For the text-containing cell, return its midpoint in [X, Y] coordinate format. 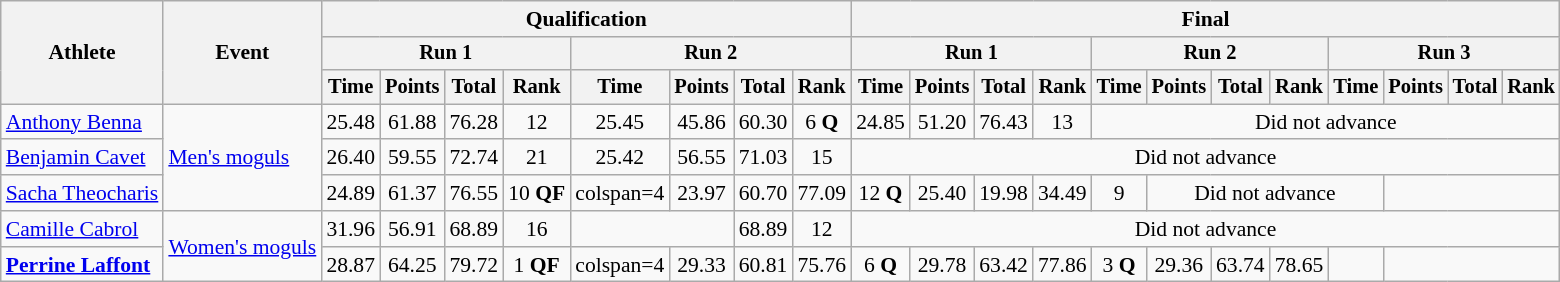
Camille Cabrol [82, 229]
Anthony Benna [82, 122]
10 QF [536, 193]
77.09 [822, 193]
Sacha Theocharis [82, 193]
72.74 [474, 158]
9 [1120, 193]
71.03 [764, 158]
21 [536, 158]
Run 3 [1444, 54]
Benjamin Cavet [82, 158]
76.55 [474, 193]
25.40 [942, 193]
76.28 [474, 122]
25.48 [350, 122]
13 [1062, 122]
34.49 [1062, 193]
25.42 [620, 158]
12 Q [880, 193]
26.40 [350, 158]
Final [1206, 19]
6 Q [822, 122]
56.91 [412, 229]
56.55 [701, 158]
Event [242, 52]
colspan=4 [620, 193]
24.89 [350, 193]
45.86 [701, 122]
Men's moguls [242, 158]
76.43 [1004, 122]
24.85 [880, 122]
16 [536, 229]
60.30 [764, 122]
31.96 [350, 229]
19.98 [1004, 193]
23.97 [701, 193]
61.37 [412, 193]
25.45 [620, 122]
Athlete [82, 52]
60.70 [764, 193]
Qualification [586, 19]
51.20 [942, 122]
59.55 [412, 158]
Women's moguls [242, 246]
61.88 [412, 122]
15 [822, 158]
